Provide the (X, Y) coordinate of the cell's center where the given text is located.  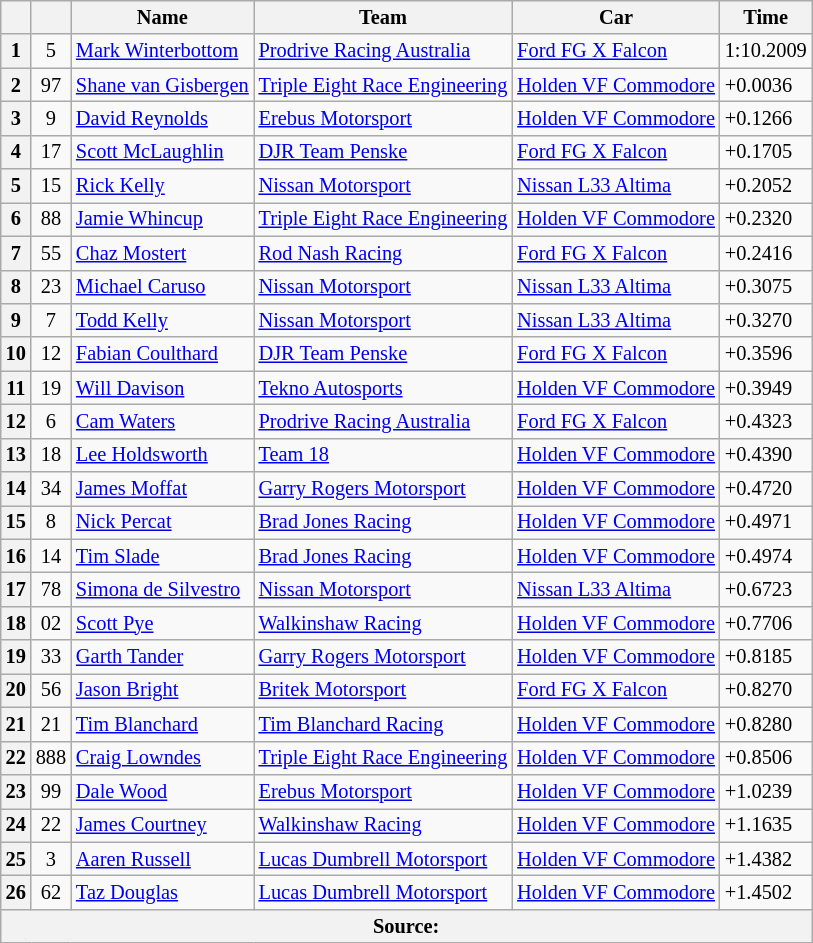
+1.0239 (766, 791)
James Courtney (162, 825)
Garth Tander (162, 657)
Jamie Whincup (162, 219)
+0.1705 (766, 152)
1:10.2009 (766, 51)
+0.2320 (766, 219)
Fabian Coulthard (162, 354)
+0.4720 (766, 489)
+0.8506 (766, 758)
+0.3075 (766, 287)
Taz Douglas (162, 892)
24 (16, 825)
Name (162, 17)
25 (16, 859)
55 (51, 253)
+1.4502 (766, 892)
+0.6723 (766, 589)
+0.3596 (766, 354)
Aaren Russell (162, 859)
Lee Holdsworth (162, 455)
Scott McLaughlin (162, 152)
+0.3270 (766, 320)
88 (51, 219)
+0.0036 (766, 85)
Scott Pye (162, 623)
11 (16, 388)
David Reynolds (162, 118)
Michael Caruso (162, 287)
1 (16, 51)
20 (16, 690)
+0.7706 (766, 623)
10 (16, 354)
Chaz Mostert (162, 253)
Car (616, 17)
62 (51, 892)
02 (51, 623)
16 (16, 556)
+1.4382 (766, 859)
78 (51, 589)
33 (51, 657)
Tim Slade (162, 556)
13 (16, 455)
+0.2052 (766, 186)
+0.2416 (766, 253)
Jason Bright (162, 690)
Shane van Gisbergen (162, 85)
Tekno Autosports (384, 388)
Britek Motorsport (384, 690)
56 (51, 690)
+1.1635 (766, 825)
+0.4323 (766, 421)
Rick Kelly (162, 186)
+0.8270 (766, 690)
4 (16, 152)
+0.3949 (766, 388)
Simona de Silvestro (162, 589)
Tim Blanchard (162, 724)
2 (16, 85)
Todd Kelly (162, 320)
Mark Winterbottom (162, 51)
34 (51, 489)
Nick Percat (162, 522)
Team (384, 17)
Tim Blanchard Racing (384, 724)
+0.4974 (766, 556)
James Moffat (162, 489)
888 (51, 758)
Dale Wood (162, 791)
97 (51, 85)
99 (51, 791)
Will Davison (162, 388)
+0.8280 (766, 724)
+0.1266 (766, 118)
Team 18 (384, 455)
26 (16, 892)
Time (766, 17)
Rod Nash Racing (384, 253)
Craig Lowndes (162, 758)
+0.8185 (766, 657)
+0.4390 (766, 455)
Source: (406, 926)
+0.4971 (766, 522)
Cam Waters (162, 421)
